Extract the [x, y] coordinate from the center of the cell holding the provided text.  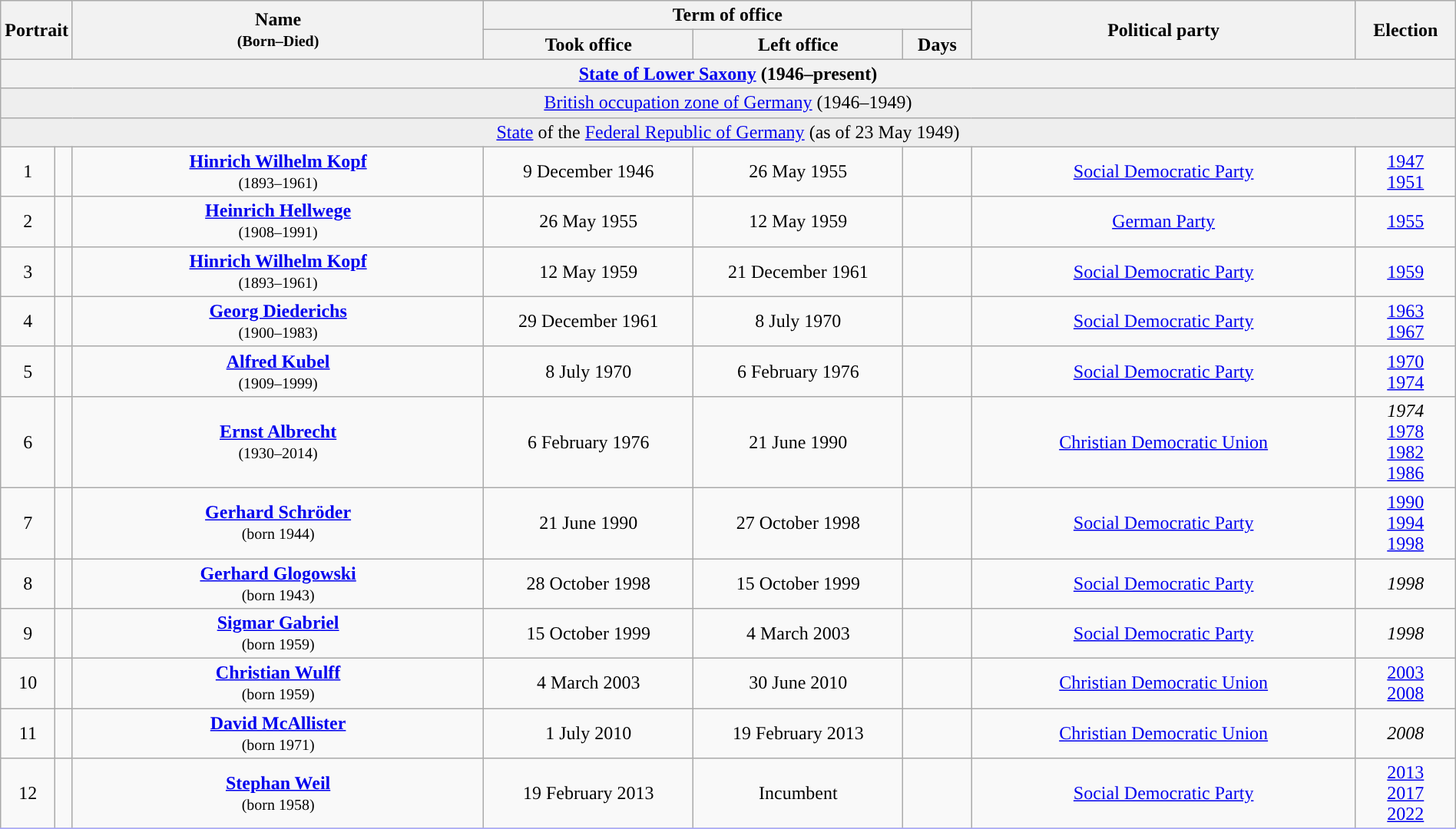
Name(Born–Died) [278, 30]
David McAllister(born 1971) [278, 734]
Gerhard Schröder(born 1944) [278, 523]
Heinrich Hellwege(1908–1991) [278, 221]
Election [1405, 30]
Left office [799, 45]
British occupation zone of Germany (1946–1949) [728, 103]
Portrait [37, 30]
28 October 1998 [588, 583]
Alfred Kubel(1909–1999) [278, 372]
6 [28, 442]
30 June 2010 [799, 683]
199019941998 [1405, 523]
19631967 [1405, 321]
Stephan Weil(born 1958) [278, 794]
9 December 1946 [588, 172]
3 [28, 272]
Term of office [728, 15]
Sigmar Gabriel(born 1959) [278, 634]
12 [28, 794]
1 July 2010 [588, 734]
2008 [1405, 734]
7 [28, 523]
German Party [1163, 221]
2 [28, 221]
Ernst Albrecht(1930–2014) [278, 442]
Gerhard Glogowski(born 1943) [278, 583]
5 [28, 372]
1 [28, 172]
Political party [1163, 30]
11 [28, 734]
State of the Federal Republic of Germany (as of 23 May 1949) [728, 132]
8 [28, 583]
1955 [1405, 221]
Days [937, 45]
1959 [1405, 272]
Incumbent [799, 794]
201320172022 [1405, 794]
4 [28, 321]
21 December 1961 [799, 272]
20032008 [1405, 683]
29 December 1961 [588, 321]
Georg Diederichs(1900–1983) [278, 321]
1974197819821986 [1405, 442]
State of Lower Saxony (1946–present) [728, 74]
10 [28, 683]
Christian Wulff(born 1959) [278, 683]
19471951 [1405, 172]
9 [28, 634]
27 October 1998 [799, 523]
Took office [588, 45]
19701974 [1405, 372]
